Locate the cell with the specified text and output its (X, Y) center coordinate. 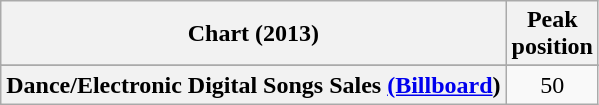
Dance/Electronic Digital Songs Sales (Billboard) (254, 85)
Chart (2013) (254, 34)
Peakposition (552, 34)
50 (552, 85)
